Output the (X, Y) coordinate of the center of the cell containing the given text.  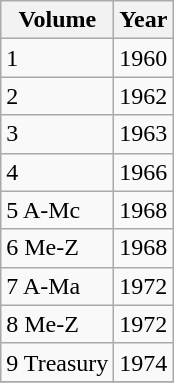
6 Me-Z (58, 248)
Year (144, 20)
8 Me-Z (58, 324)
1962 (144, 96)
2 (58, 96)
1 (58, 58)
1966 (144, 172)
Volume (58, 20)
1960 (144, 58)
7 A-Ma (58, 286)
9 Treasury (58, 362)
5 A-Mc (58, 210)
3 (58, 134)
1974 (144, 362)
4 (58, 172)
1963 (144, 134)
